Capture the cell that displays the provided text and extract its (x, y) central coordinate. 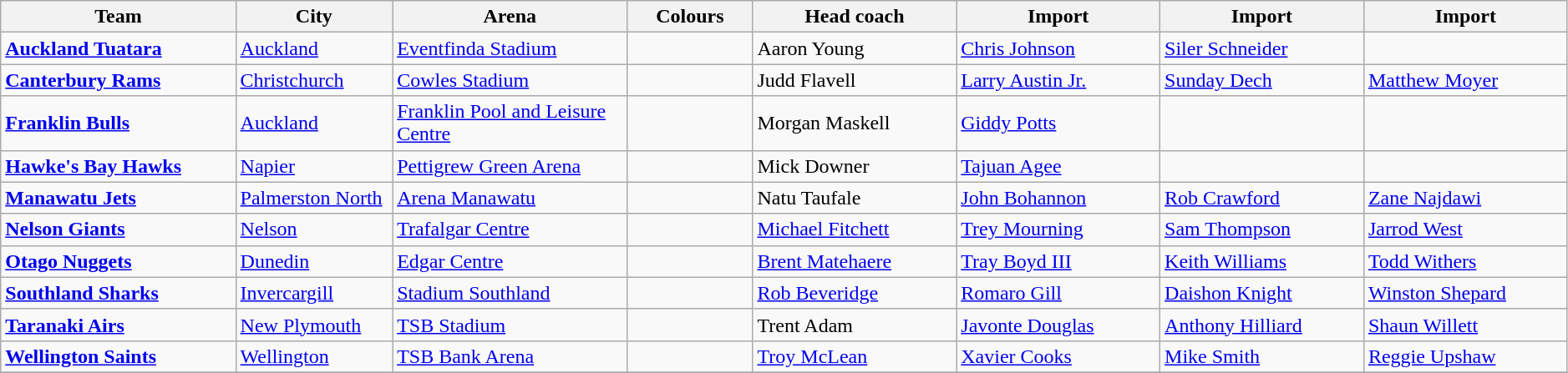
Jarrod West (1465, 229)
Xavier Cooks (1058, 356)
Zane Najdawi (1465, 198)
Southland Sharks (119, 293)
Sunday Dech (1262, 80)
TSB Stadium (510, 325)
Natu Taufale (855, 198)
Siler Schneider (1262, 48)
Mick Downer (855, 166)
Auckland Tuatara (119, 48)
Todd Withers (1465, 261)
John Bohannon (1058, 198)
City (314, 17)
Nelson (314, 229)
Arena Manawatu (510, 198)
Franklin Bulls (119, 123)
Cowles Stadium (510, 80)
Daishon Knight (1262, 293)
New Plymouth (314, 325)
Wellington Saints (119, 356)
Nelson Giants (119, 229)
Head coach (855, 17)
Edgar Centre (510, 261)
Trafalgar Centre (510, 229)
Judd Flavell (855, 80)
Javonte Douglas (1058, 325)
Anthony Hilliard (1262, 325)
TSB Bank Arena (510, 356)
Mike Smith (1262, 356)
Giddy Potts (1058, 123)
Taranaki Airs (119, 325)
Trey Mourning (1058, 229)
Chris Johnson (1058, 48)
Dunedin (314, 261)
Romaro Gill (1058, 293)
Tray Boyd III (1058, 261)
Invercargill (314, 293)
Keith Williams (1262, 261)
Colours (690, 17)
Troy McLean (855, 356)
Larry Austin Jr. (1058, 80)
Michael Fitchett (855, 229)
Eventfinda Stadium (510, 48)
Hawke's Bay Hawks (119, 166)
Manawatu Jets (119, 198)
Arena (510, 17)
Sam Thompson (1262, 229)
Franklin Pool and Leisure Centre (510, 123)
Christchurch (314, 80)
Matthew Moyer (1465, 80)
Napier (314, 166)
Canterbury Rams (119, 80)
Otago Nuggets (119, 261)
Tajuan Agee (1058, 166)
Aaron Young (855, 48)
Wellington (314, 356)
Morgan Maskell (855, 123)
Trent Adam (855, 325)
Palmerston North (314, 198)
Stadium Southland (510, 293)
Rob Crawford (1262, 198)
Pettigrew Green Arena (510, 166)
Shaun Willett (1465, 325)
Team (119, 17)
Rob Beveridge (855, 293)
Winston Shepard (1465, 293)
Brent Matehaere (855, 261)
Reggie Upshaw (1465, 356)
